Determine the (X, Y) coordinate at the center of the cell enclosing the given text.  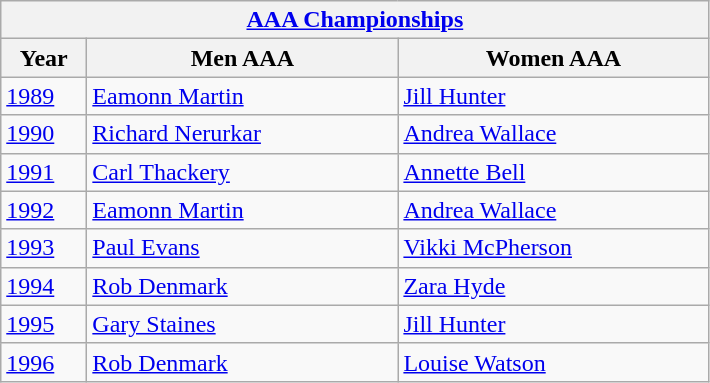
Paul Evans (242, 248)
1989 (44, 96)
Vikki McPherson (554, 248)
1994 (44, 286)
AAA Championships (355, 20)
1990 (44, 134)
Men AAA (242, 58)
Annette Bell (554, 172)
1991 (44, 172)
Louise Watson (554, 362)
Women AAA (554, 58)
Carl Thackery (242, 172)
1996 (44, 362)
1992 (44, 210)
Zara Hyde (554, 286)
Gary Staines (242, 324)
Year (44, 58)
Richard Nerurkar (242, 134)
1993 (44, 248)
1995 (44, 324)
